Return the [x, y] coordinate for the center point of the cell that contains the specified text.  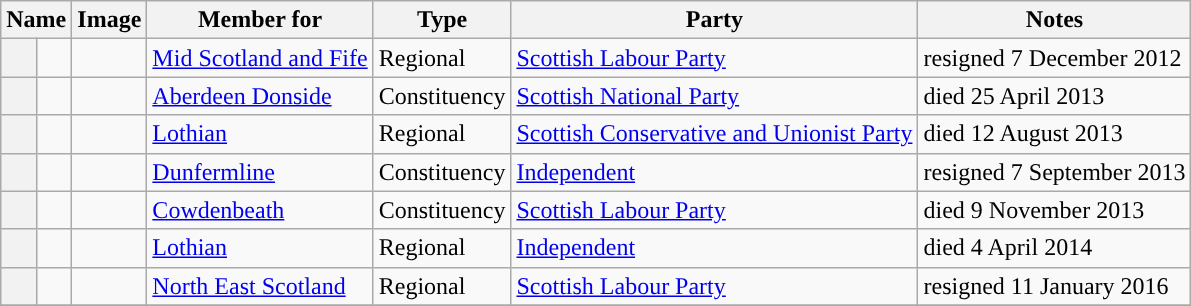
died 25 April 2013 [1054, 96]
died 12 August 2013 [1054, 134]
Dunfermline [260, 172]
Notes [1054, 20]
Scottish Conservative and Unionist Party [714, 134]
North East Scotland [260, 286]
Scottish National Party [714, 96]
died 4 April 2014 [1054, 248]
Member for [260, 20]
died 9 November 2013 [1054, 210]
Mid Scotland and Fife [260, 58]
Name [36, 20]
Aberdeen Donside [260, 96]
resigned 11 January 2016 [1054, 286]
resigned 7 December 2012 [1054, 58]
Party [714, 20]
resigned 7 September 2013 [1054, 172]
Type [442, 20]
Image [110, 20]
Cowdenbeath [260, 210]
